Scan for the cell matching the given text and deliver its [X, Y] coordinate at center. 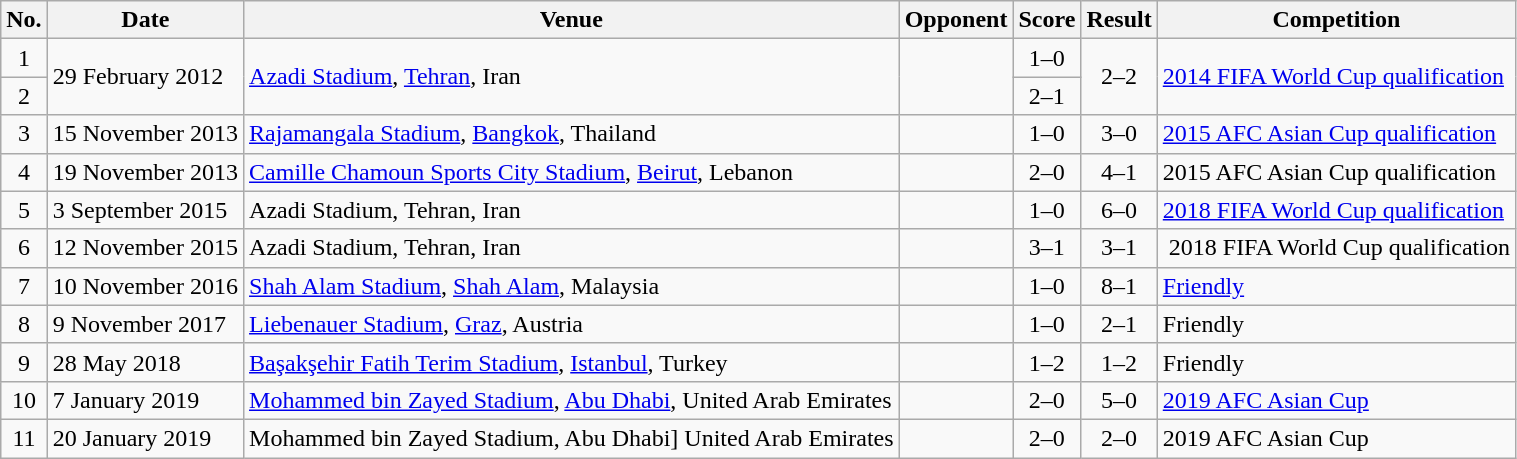
Score [1047, 20]
2–2 [1119, 77]
11 [24, 438]
Başakşehir Fatih Terim Stadium, Istanbul, Turkey [572, 362]
6–0 [1119, 210]
Mohammed bin Zayed Stadium, Abu Dhabi, United Arab Emirates [572, 400]
Mohammed bin Zayed Stadium, Abu Dhabi] United Arab Emirates [572, 438]
29 February 2012 [145, 77]
Result [1119, 20]
15 November 2013 [145, 134]
2 [24, 96]
5 [24, 210]
Competition [1336, 20]
3 September 2015 [145, 210]
4–1 [1119, 172]
20 January 2019 [145, 438]
2014 FIFA World Cup qualification [1336, 77]
1 [24, 58]
9 November 2017 [145, 324]
No. [24, 20]
Camille Chamoun Sports City Stadium, Beirut, Lebanon [572, 172]
10 [24, 400]
3 [24, 134]
Date [145, 20]
12 November 2015 [145, 248]
4 [24, 172]
Venue [572, 20]
7 January 2019 [145, 400]
6 [24, 248]
8 [24, 324]
19 November 2013 [145, 172]
10 November 2016 [145, 286]
3–0 [1119, 134]
28 May 2018 [145, 362]
5–0 [1119, 400]
Opponent [956, 20]
Shah Alam Stadium, Shah Alam, Malaysia [572, 286]
9 [24, 362]
8–1 [1119, 286]
7 [24, 286]
Liebenauer Stadium, Graz, Austria [572, 324]
Rajamangala Stadium, Bangkok, Thailand [572, 134]
